Output the [x, y] coordinate of the center of the cell containing the given text.  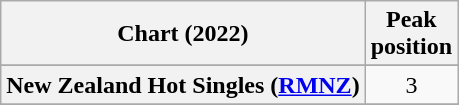
3 [411, 85]
Chart (2022) [183, 34]
Peakposition [411, 34]
New Zealand Hot Singles (RMNZ) [183, 85]
